From the cell containing the given text, extract its center point as (x, y) coordinate. 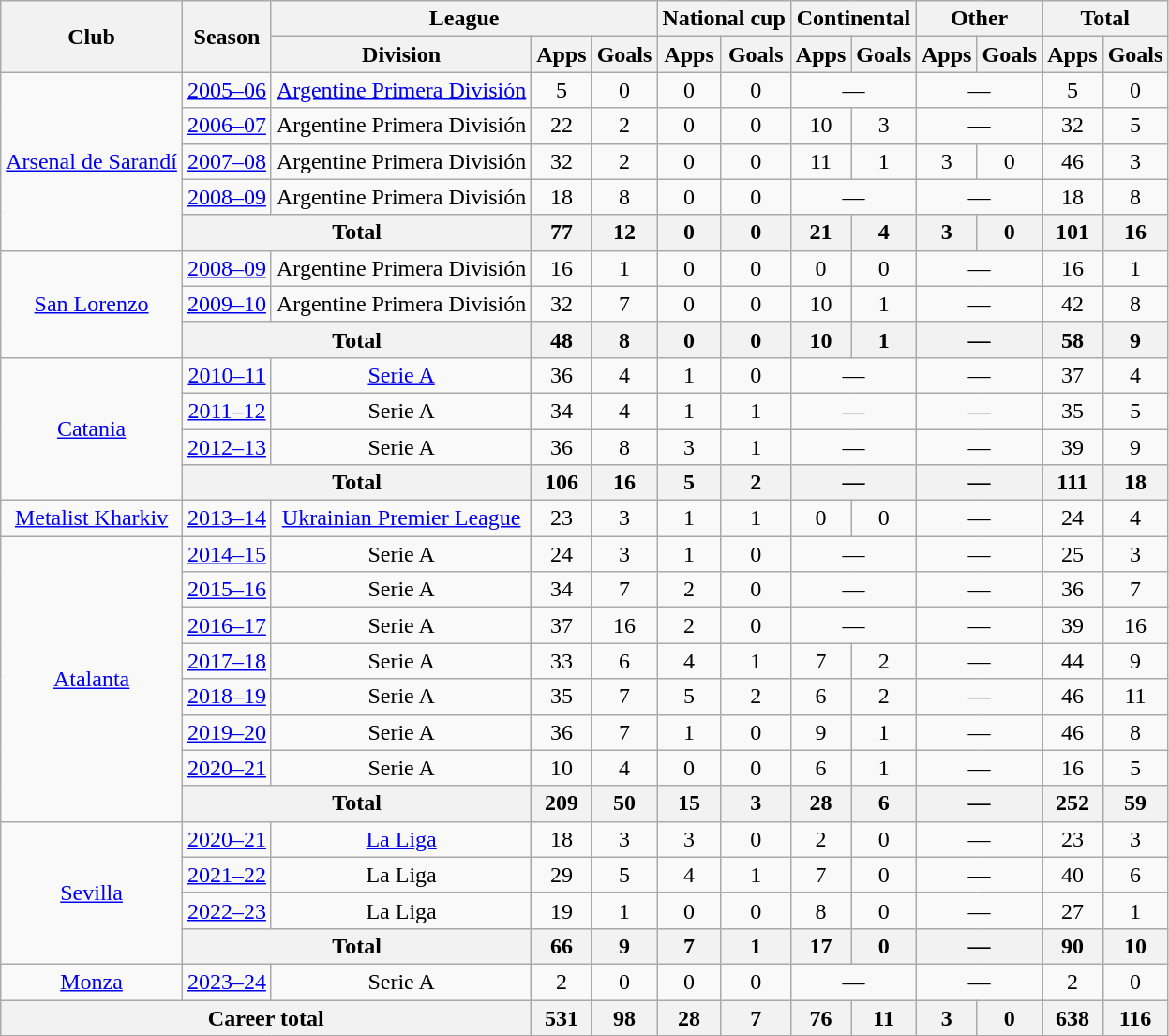
Career total (266, 1017)
Arsenal de Sarandí (92, 161)
106 (562, 483)
66 (562, 946)
2019–20 (227, 732)
2015–16 (227, 590)
Ukrainian Premier League (401, 518)
58 (1072, 339)
19 (562, 910)
2012–13 (227, 447)
50 (624, 803)
Continental (853, 19)
Catania (92, 428)
2022–23 (227, 910)
12 (624, 233)
2014–15 (227, 554)
116 (1135, 1017)
25 (1072, 554)
76 (820, 1017)
Atalanta (92, 679)
Monza (92, 982)
90 (1072, 946)
Division (401, 54)
2011–12 (227, 411)
2023–24 (227, 982)
San Lorenzo (92, 304)
77 (562, 233)
2018–19 (227, 697)
101 (1072, 233)
Club (92, 37)
Other (980, 19)
15 (689, 803)
Season (227, 37)
29 (562, 875)
48 (562, 339)
252 (1072, 803)
27 (1072, 910)
22 (562, 126)
98 (624, 1017)
44 (1072, 661)
111 (1072, 483)
17 (820, 946)
League (463, 19)
2013–14 (227, 518)
40 (1072, 875)
209 (562, 803)
National cup (724, 19)
2009–10 (227, 304)
59 (1135, 803)
21 (820, 233)
2006–07 (227, 126)
2016–17 (227, 625)
2017–18 (227, 661)
2010–11 (227, 375)
Sevilla (92, 893)
42 (1072, 304)
638 (1072, 1017)
2005–06 (227, 90)
Metalist Kharkiv (92, 518)
2021–22 (227, 875)
531 (562, 1017)
2007–08 (227, 161)
33 (562, 661)
